Scan for the cell matching the given text and deliver its (x, y) coordinate at center. 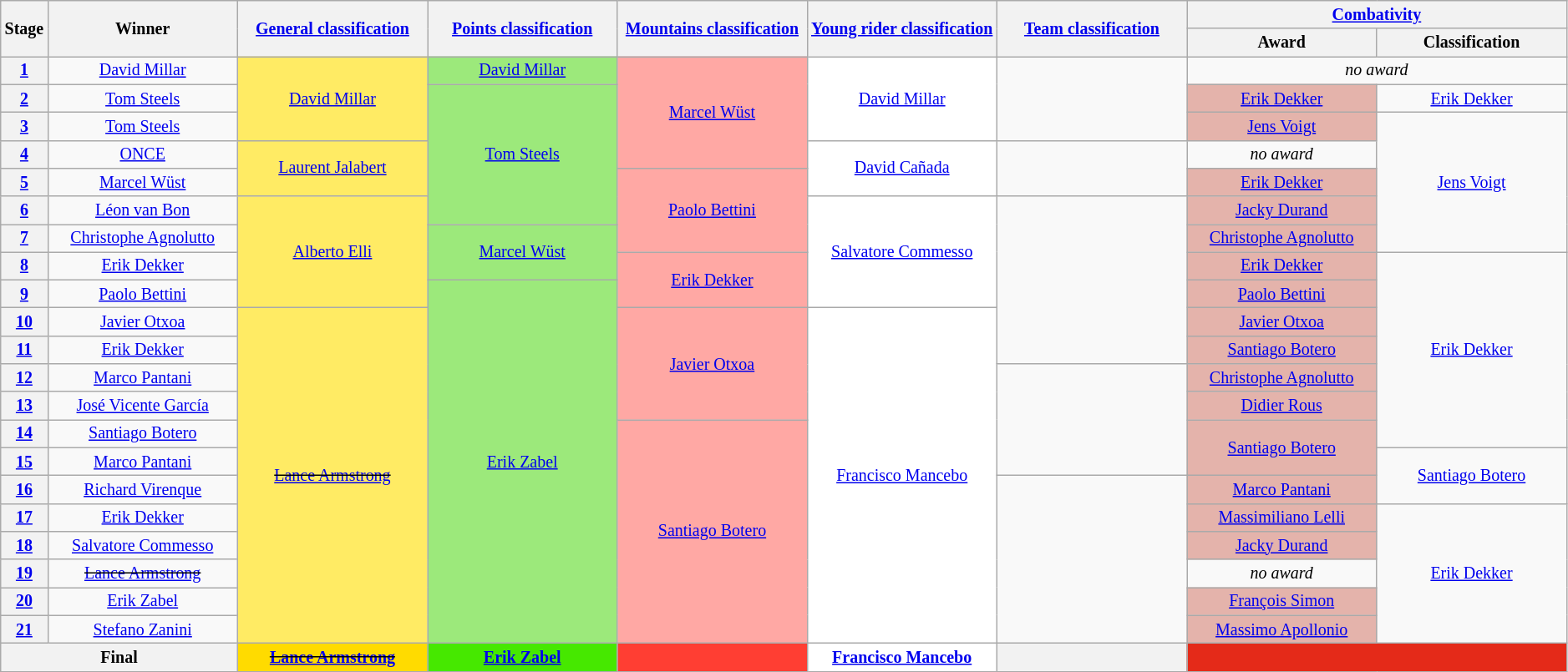
Richard Virenque (142, 489)
José Vicente García (142, 406)
Team classification (1091, 28)
16 (24, 489)
Classification (1472, 43)
Laurent Jalabert (332, 169)
François Simon (1281, 601)
14 (24, 434)
9 (24, 294)
12 (24, 377)
General classification (332, 28)
20 (24, 601)
15 (24, 462)
Didier Rous (1281, 406)
Winner (142, 28)
6 (24, 210)
7 (24, 239)
8 (24, 265)
Stage (24, 28)
3 (24, 127)
2 (24, 99)
10 (24, 322)
Massimiliano Lelli (1281, 518)
Stefano Zanini (142, 629)
11 (24, 351)
19 (24, 573)
Mountains classification (712, 28)
Massimo Apollonio (1281, 629)
David Cañada (902, 169)
17 (24, 518)
4 (24, 154)
ONCE (142, 154)
Alberto Elli (332, 252)
21 (24, 629)
18 (24, 546)
Léon van Bon (142, 210)
Final (119, 658)
Award (1281, 43)
Young rider classification (902, 28)
1 (24, 70)
13 (24, 406)
5 (24, 182)
Combativity (1377, 15)
Points classification (523, 28)
